Scan for the cell matching the given text and deliver its (X, Y) coordinate at center. 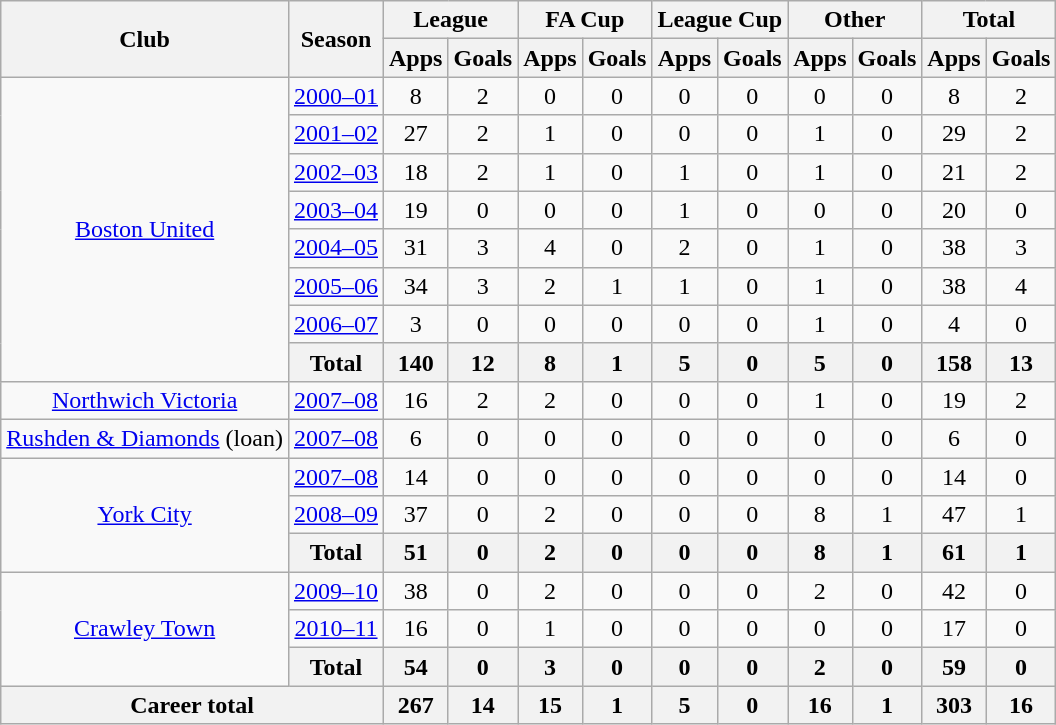
2004–05 (336, 248)
York City (145, 515)
2005–06 (336, 286)
54 (416, 667)
21 (954, 172)
140 (416, 362)
League Cup (720, 20)
59 (954, 667)
2001–02 (336, 134)
158 (954, 362)
303 (954, 705)
Crawley Town (145, 629)
34 (416, 286)
Career total (192, 705)
Northwich Victoria (145, 400)
2000–01 (336, 96)
Other (855, 20)
17 (954, 629)
20 (954, 210)
Club (145, 39)
29 (954, 134)
FA Cup (585, 20)
Rushden & Diamonds (loan) (145, 438)
18 (416, 172)
Boston United (145, 229)
2002–03 (336, 172)
13 (1021, 362)
15 (550, 705)
47 (954, 515)
2010–11 (336, 629)
51 (416, 553)
267 (416, 705)
Season (336, 39)
2008–09 (336, 515)
42 (954, 591)
2006–07 (336, 324)
2009–10 (336, 591)
12 (483, 362)
37 (416, 515)
31 (416, 248)
27 (416, 134)
61 (954, 553)
2003–04 (336, 210)
League (451, 20)
